Detect which cell encompasses the target text, then output its [x, y] center coordinate. 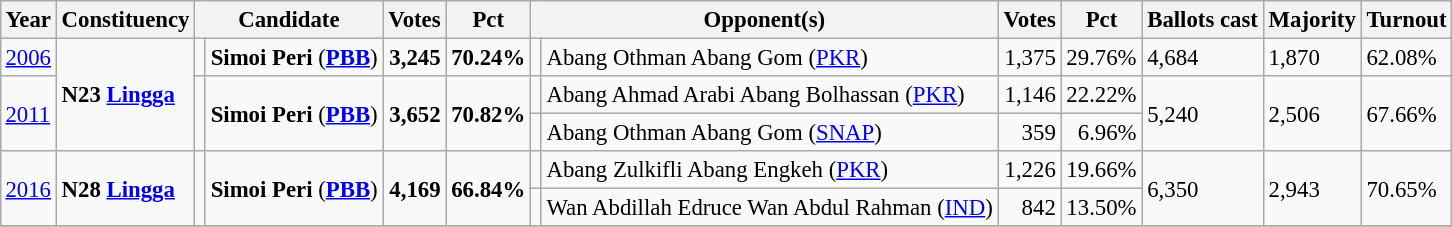
13.50% [1102, 208]
1,226 [1030, 170]
N28 Lingga [125, 188]
22.22% [1102, 95]
2006 [28, 57]
Abang Zulkifli Abang Engkeh (PKR) [770, 170]
4,684 [1202, 57]
5,240 [1202, 114]
6,350 [1202, 188]
67.66% [1406, 114]
359 [1030, 133]
Wan Abdillah Edruce Wan Abdul Rahman (IND) [770, 208]
3,245 [414, 57]
4,169 [414, 188]
N23 Lingga [125, 94]
19.66% [1102, 170]
70.24% [488, 57]
1,375 [1030, 57]
Year [28, 20]
70.82% [488, 114]
Opponent(s) [765, 20]
Turnout [1406, 20]
6.96% [1102, 133]
Abang Ahmad Arabi Abang Bolhassan (PKR) [770, 95]
Abang Othman Abang Gom (PKR) [770, 57]
2,506 [1312, 114]
Abang Othman Abang Gom (SNAP) [770, 133]
66.84% [488, 188]
2,943 [1312, 188]
Constituency [125, 20]
70.65% [1406, 188]
3,652 [414, 114]
2016 [28, 188]
842 [1030, 208]
Majority [1312, 20]
Candidate [289, 20]
29.76% [1102, 57]
62.08% [1406, 57]
1,870 [1312, 57]
1,146 [1030, 95]
2011 [28, 114]
Ballots cast [1202, 20]
